Provide the (X, Y) coordinate of the cell's center where the given text is located.  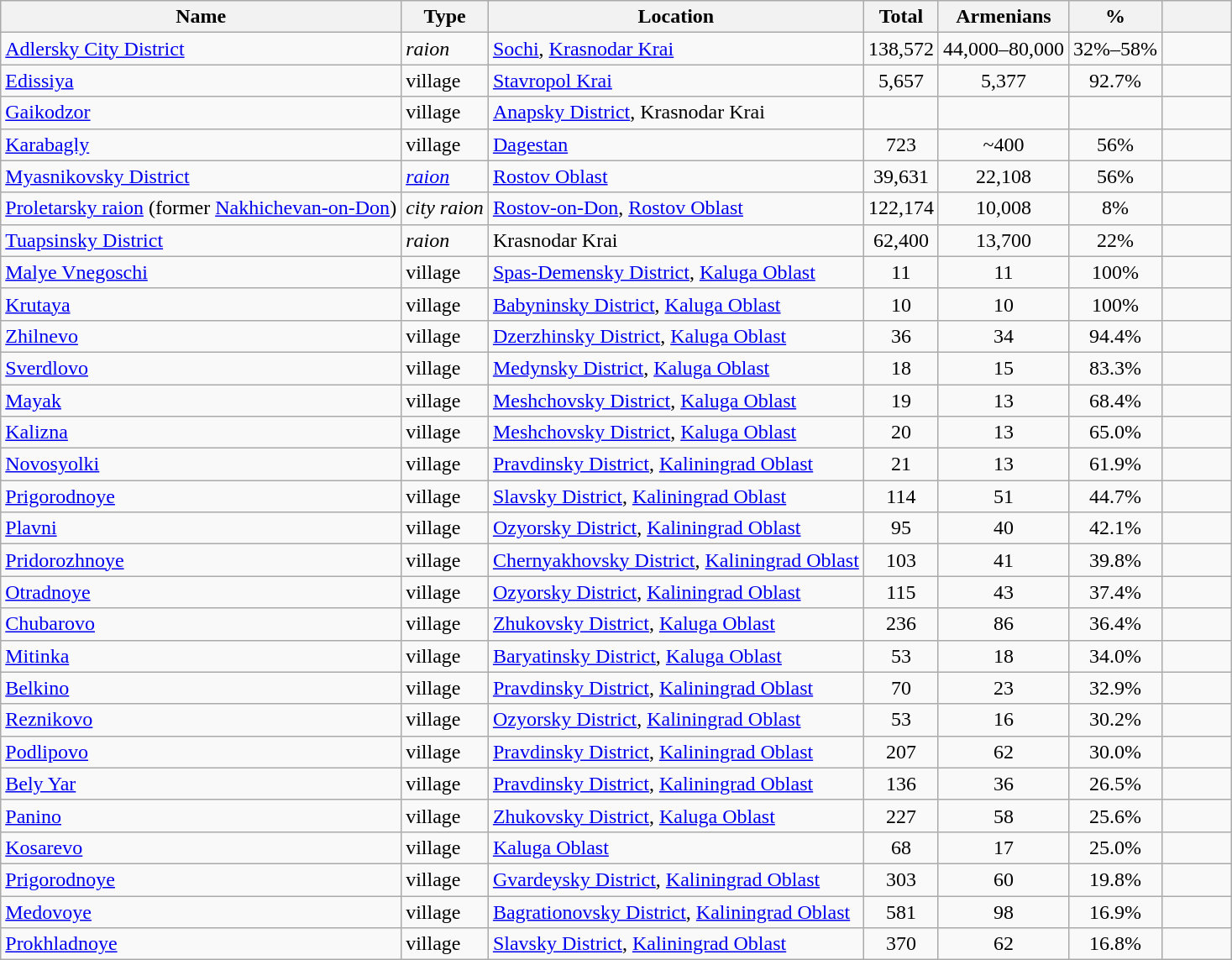
Spas-Demensky District, Kaluga Oblast (675, 272)
Rostov-on-Don, Rostov Oblast (675, 208)
Chubarovo (202, 624)
25.6% (1115, 816)
Sverdlovo (202, 368)
5,377 (1003, 81)
Karabagly (202, 144)
Plavni (202, 528)
Anapsky District, Krasnodar Krai (675, 113)
30.2% (1115, 720)
Tuapsinsky District (202, 240)
20 (900, 433)
Medynsky District, Kaluga Oblast (675, 368)
Krutaya (202, 304)
25.0% (1115, 847)
39.8% (1115, 560)
Pridorozhnoye (202, 560)
Belkino (202, 688)
41 (1003, 560)
26.5% (1115, 784)
Gvardeysky District, Kaliningrad Oblast (675, 879)
37.4% (1115, 592)
Bagrationovsky District, Kaliningrad Oblast (675, 911)
Armenians (1003, 17)
22% (1115, 240)
17 (1003, 847)
60 (1003, 879)
723 (900, 144)
Medovoye (202, 911)
Name (202, 17)
Proletarsky raion (former Nakhichevan-on-Don) (202, 208)
Mitinka (202, 656)
58 (1003, 816)
Dagestan (675, 144)
Bely Yar (202, 784)
Krasnodar Krai (675, 240)
43 (1003, 592)
86 (1003, 624)
Prokhladnoye (202, 944)
21 (900, 464)
16 (1003, 720)
Rostov Oblast (675, 176)
Otradnoye (202, 592)
Total (900, 17)
Adlersky City District (202, 49)
Dzerzhinsky District, Kaluga Oblast (675, 336)
Baryatinsky District, Kaluga Oblast (675, 656)
303 (900, 879)
23 (1003, 688)
30.0% (1115, 752)
39,631 (900, 176)
Reznikovo (202, 720)
16.8% (1115, 944)
83.3% (1115, 368)
Mayak (202, 401)
10,008 (1003, 208)
70 (900, 688)
68 (900, 847)
city raion (445, 208)
15 (1003, 368)
68.4% (1115, 401)
22,108 (1003, 176)
Stavropol Krai (675, 81)
36.4% (1115, 624)
236 (900, 624)
Panino (202, 816)
122,174 (900, 208)
44.7% (1115, 496)
5,657 (900, 81)
Zhilnevo (202, 336)
~400 (1003, 144)
115 (900, 592)
62,400 (900, 240)
51 (1003, 496)
32.9% (1115, 688)
Myasnikovsky District (202, 176)
8% (1115, 208)
Kosarevo (202, 847)
114 (900, 496)
16.9% (1115, 911)
19 (900, 401)
227 (900, 816)
Babyninsky District, Kaluga Oblast (675, 304)
% (1115, 17)
Novosyolki (202, 464)
42.1% (1115, 528)
Kaluga Oblast (675, 847)
13,700 (1003, 240)
Type (445, 17)
Kalizna (202, 433)
207 (900, 752)
95 (900, 528)
34.0% (1115, 656)
Podlipovo (202, 752)
65.0% (1115, 433)
Sochi, Krasnodar Krai (675, 49)
40 (1003, 528)
44,000–80,000 (1003, 49)
19.8% (1115, 879)
Chernyakhovsky District, Kaliningrad Oblast (675, 560)
94.4% (1115, 336)
Gaikodzor (202, 113)
581 (900, 911)
Location (675, 17)
32%–58% (1115, 49)
103 (900, 560)
370 (900, 944)
92.7% (1115, 81)
138,572 (900, 49)
136 (900, 784)
34 (1003, 336)
61.9% (1115, 464)
Malye Vnegoschi (202, 272)
98 (1003, 911)
Edissiya (202, 81)
